Provide the [x, y] coordinate of the cell's center where the given text is located.  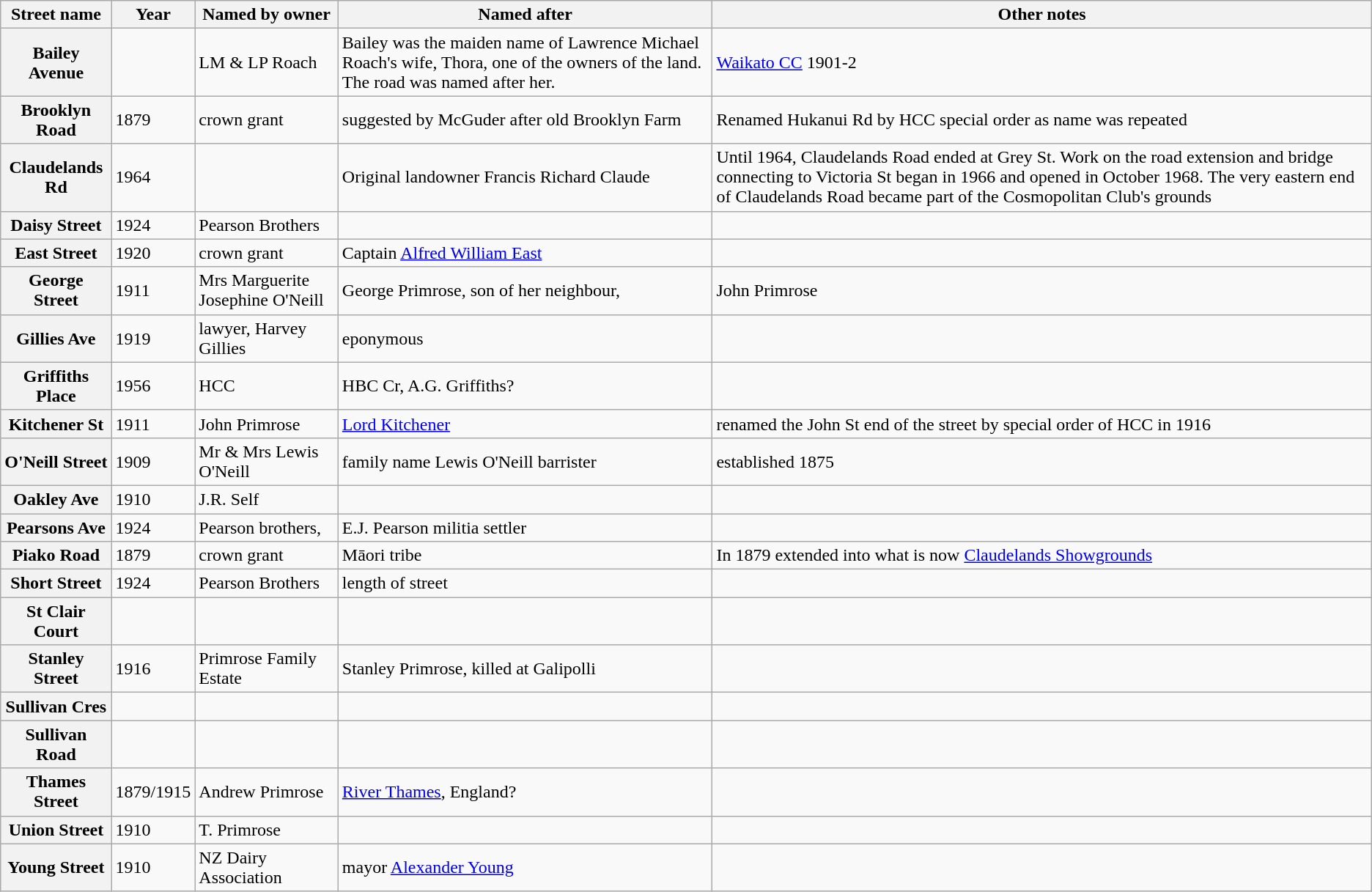
eponymous [525, 339]
HBC Cr, A.G. Griffiths? [525, 386]
Andrew Primrose [267, 792]
Mrs Marguerite Josephine O'Neill [267, 290]
1956 [153, 386]
Griffiths Place [56, 386]
East Street [56, 253]
Stanley Street [56, 668]
George Street [56, 290]
suggested by McGuder after old Brooklyn Farm [525, 120]
Gillies Ave [56, 339]
O'Neill Street [56, 462]
Named by owner [267, 15]
River Thames, England? [525, 792]
Pearsons Ave [56, 527]
renamed the John St end of the street by special order of HCC in 1916 [1042, 424]
Named after [525, 15]
1909 [153, 462]
1879/1915 [153, 792]
Kitchener St [56, 424]
Bailey Avenue [56, 62]
length of street [525, 583]
Captain Alfred William East [525, 253]
Union Street [56, 830]
Lord Kitchener [525, 424]
1920 [153, 253]
Daisy Street [56, 225]
E.J. Pearson militia settler [525, 527]
NZ Dairy Association [267, 868]
Young Street [56, 868]
LM & LP Roach [267, 62]
established 1875 [1042, 462]
Māori tribe [525, 556]
Thames Street [56, 792]
Sullivan Cres [56, 707]
Renamed Hukanui Rd by HCC special order as name was repeated [1042, 120]
1916 [153, 668]
mayor Alexander Young [525, 868]
1919 [153, 339]
Primrose Family Estate [267, 668]
Oakley Ave [56, 499]
Short Street [56, 583]
family name Lewis O'Neill barrister [525, 462]
In 1879 extended into what is now Claudelands Showgrounds [1042, 556]
Piako Road [56, 556]
T. Primrose [267, 830]
Original landowner Francis Richard Claude [525, 177]
St Clair Court [56, 622]
HCC [267, 386]
Mr & Mrs Lewis O'Neill [267, 462]
lawyer, Harvey Gillies [267, 339]
Brooklyn Road [56, 120]
Sullivan Road [56, 745]
Stanley Primrose, killed at Galipolli [525, 668]
J.R. Self [267, 499]
Year [153, 15]
George Primrose, son of her neighbour, [525, 290]
Street name [56, 15]
Other notes [1042, 15]
Pearson brothers, [267, 527]
Waikato CC 1901-2 [1042, 62]
Bailey was the maiden name of Lawrence Michael Roach's wife, Thora, one of the owners of the land. The road was named after her. [525, 62]
1964 [153, 177]
Claudelands Rd [56, 177]
